Pinpoint the cell where the given text exists, returning its (X, Y) midpoint coordinate. 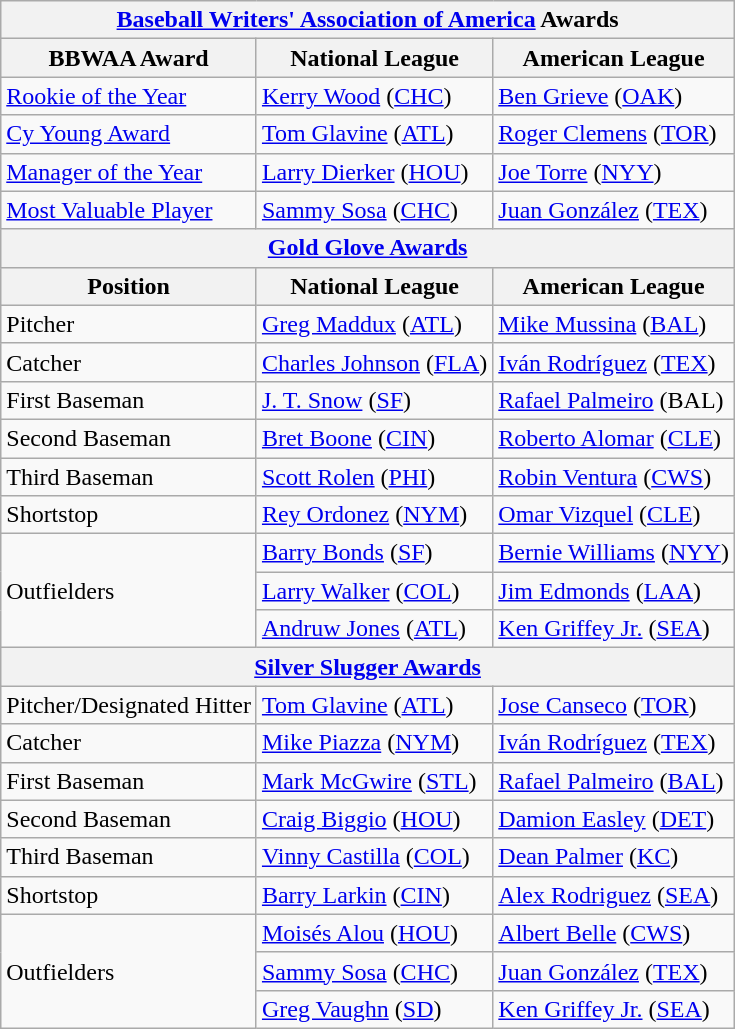
Kerry Wood (CHC) (374, 96)
Mike Piazza (NYM) (374, 743)
Larry Dierker (HOU) (374, 172)
Craig Biggio (HOU) (374, 819)
Greg Vaughn (SD) (374, 1009)
Larry Walker (COL) (374, 591)
Rey Ordonez (NYM) (374, 515)
Most Valuable Player (129, 210)
Charles Johnson (FLA) (374, 362)
Manager of the Year (129, 172)
Damion Easley (DET) (614, 819)
Baseball Writers' Association of America Awards (368, 20)
Mike Mussina (BAL) (614, 324)
Albert Belle (CWS) (614, 933)
Pitcher/Designated Hitter (129, 705)
Cy Young Award (129, 134)
Vinny Castilla (COL) (374, 857)
BBWAA Award (129, 58)
Jose Canseco (TOR) (614, 705)
Roger Clemens (TOR) (614, 134)
Position (129, 286)
Greg Maddux (ATL) (374, 324)
Scott Rolen (PHI) (374, 477)
Joe Torre (NYY) (614, 172)
Barry Bonds (SF) (374, 553)
Jim Edmonds (LAA) (614, 591)
Roberto Alomar (CLE) (614, 438)
Rookie of the Year (129, 96)
J. T. Snow (SF) (374, 400)
Andruw Jones (ATL) (374, 629)
Pitcher (129, 324)
Dean Palmer (KC) (614, 857)
Barry Larkin (CIN) (374, 895)
Bret Boone (CIN) (374, 438)
Moisés Alou (HOU) (374, 933)
Mark McGwire (STL) (374, 781)
Ben Grieve (OAK) (614, 96)
Alex Rodriguez (SEA) (614, 895)
Robin Ventura (CWS) (614, 477)
Bernie Williams (NYY) (614, 553)
Silver Slugger Awards (368, 667)
Omar Vizquel (CLE) (614, 515)
Gold Glove Awards (368, 248)
